For the text-containing cell, return its midpoint in [X, Y] coordinate format. 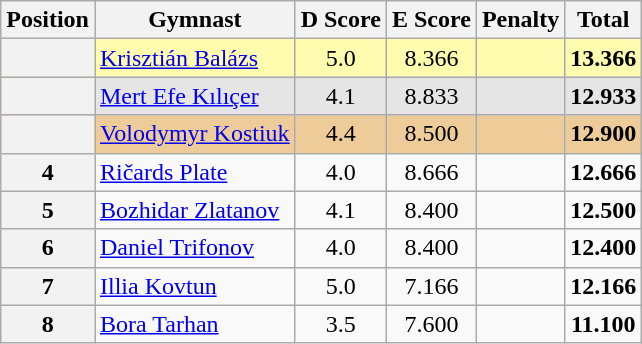
13.366 [604, 58]
6 [48, 248]
12.933 [604, 96]
3.5 [340, 324]
Daniel Trifonov [194, 248]
Krisztián Balázs [194, 58]
Position [48, 20]
Bozhidar Zlatanov [194, 210]
12.400 [604, 248]
12.166 [604, 286]
Bora Tarhan [194, 324]
8.833 [431, 96]
12.666 [604, 172]
8.666 [431, 172]
11.100 [604, 324]
8.366 [431, 58]
5 [48, 210]
Total [604, 20]
Penalty [520, 20]
12.500 [604, 210]
8.500 [431, 134]
E Score [431, 20]
7.600 [431, 324]
7.166 [431, 286]
Ričards Plate [194, 172]
4 [48, 172]
8 [48, 324]
12.900 [604, 134]
Mert Efe Kılıçer [194, 96]
Volodymyr Kostiuk [194, 134]
Gymnast [194, 20]
4.4 [340, 134]
7 [48, 286]
Illia Kovtun [194, 286]
D Score [340, 20]
